For the text-containing cell, return its midpoint in (X, Y) coordinate format. 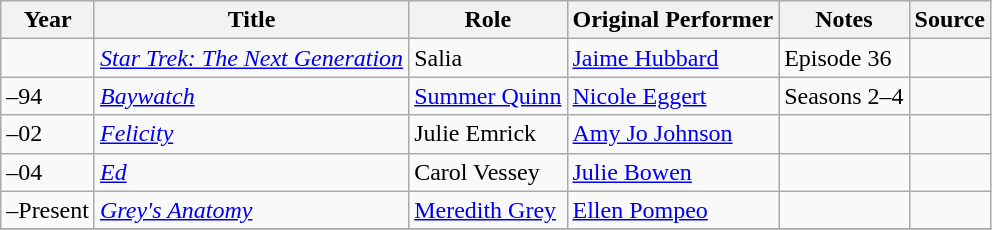
–Present (48, 210)
–04 (48, 172)
Notes (844, 20)
Summer Quinn (488, 96)
Nicole Eggert (673, 96)
Source (950, 20)
–02 (48, 134)
Meredith Grey (488, 210)
Salia (488, 58)
Baywatch (251, 96)
Star Trek: The Next Generation (251, 58)
Jaime Hubbard (673, 58)
Title (251, 20)
Role (488, 20)
Julie Bowen (673, 172)
Ellen Pompeo (673, 210)
Ed (251, 172)
Amy Jo Johnson (673, 134)
Seasons 2–4 (844, 96)
Year (48, 20)
Carol Vessey (488, 172)
–94 (48, 96)
Felicity (251, 134)
Episode 36 (844, 58)
Julie Emrick (488, 134)
Grey's Anatomy (251, 210)
Original Performer (673, 20)
